Pinpoint the cell where the given text exists, returning its (x, y) midpoint coordinate. 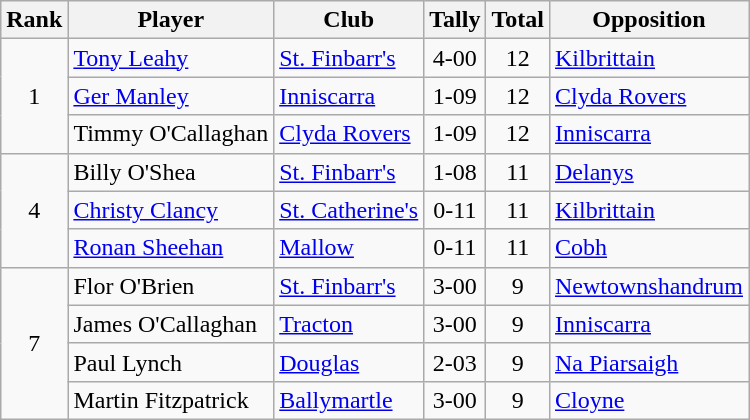
Ronan Sheehan (171, 248)
Tony Leahy (171, 58)
Billy O'Shea (171, 172)
Martin Fitzpatrick (171, 400)
Ballymartle (349, 400)
Na Piarsaigh (648, 362)
Paul Lynch (171, 362)
Tally (455, 20)
4 (34, 210)
1 (34, 96)
1-08 (455, 172)
Timmy O'Callaghan (171, 134)
Club (349, 20)
Player (171, 20)
Delanys (648, 172)
Rank (34, 20)
Mallow (349, 248)
St. Catherine's (349, 210)
Ger Manley (171, 96)
Total (518, 20)
2-03 (455, 362)
Douglas (349, 362)
Tracton (349, 324)
Christy Clancy (171, 210)
James O'Callaghan (171, 324)
Newtownshandrum (648, 286)
Opposition (648, 20)
Flor O'Brien (171, 286)
Cloyne (648, 400)
7 (34, 343)
Cobh (648, 248)
4-00 (455, 58)
